Search for the cell housing the specified text and yield its [X, Y] center coordinate. 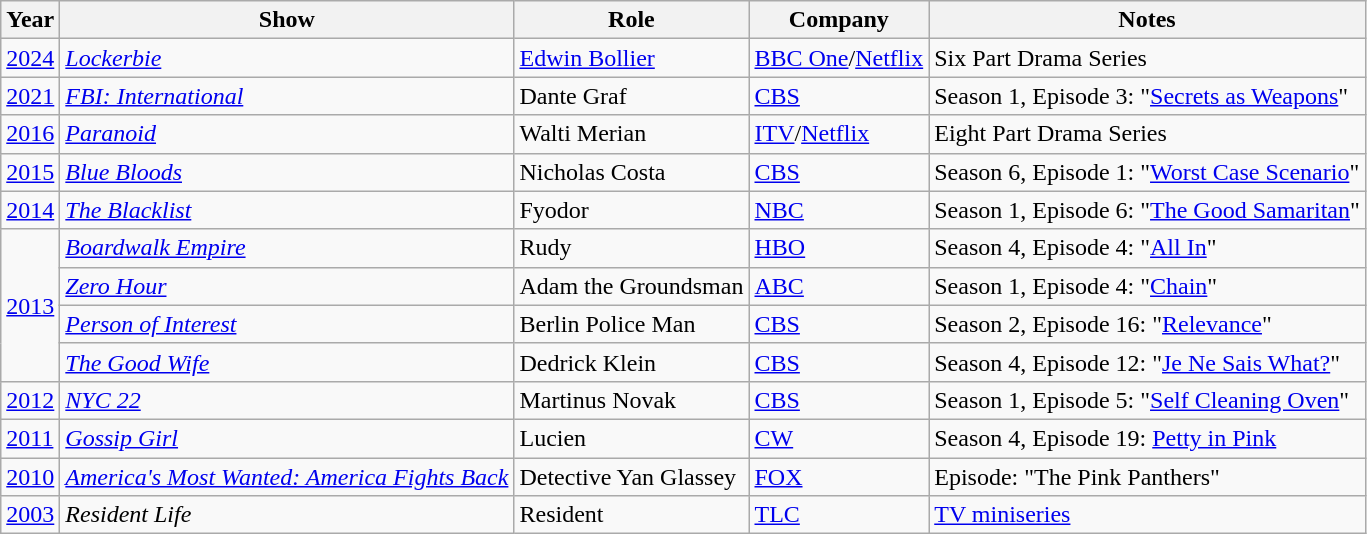
Paranoid [287, 134]
TV miniseries [1148, 515]
Zero Hour [287, 286]
FBI: International [287, 96]
Season 6, Episode 1: "Worst Case Scenario" [1148, 172]
2012 [30, 400]
Boardwalk Empire [287, 248]
Year [30, 20]
Dante Graf [632, 96]
2013 [30, 305]
The Blacklist [287, 210]
Gossip Girl [287, 438]
Season 4, Episode 19: Petty in Pink [1148, 438]
2016 [30, 134]
Nicholas Costa [632, 172]
Episode: "The Pink Panthers" [1148, 477]
Martinus Novak [632, 400]
Season 1, Episode 5: "Self Cleaning Oven" [1148, 400]
2003 [30, 515]
TLC [839, 515]
Lucien [632, 438]
Season 1, Episode 4: "Chain" [1148, 286]
Season 4, Episode 12: "Je Ne Sais What?" [1148, 362]
Berlin Police Man [632, 324]
ABC [839, 286]
Season 2, Episode 16: "Relevance" [1148, 324]
Resident [632, 515]
Resident Life [287, 515]
NBC [839, 210]
Edwin Bollier [632, 58]
Rudy [632, 248]
2015 [30, 172]
Lockerbie [287, 58]
2021 [30, 96]
Company [839, 20]
Fyodor [632, 210]
NYC 22 [287, 400]
Person of Interest [287, 324]
Blue Bloods [287, 172]
CW [839, 438]
Detective Yan Glassey [632, 477]
ITV/Netflix [839, 134]
Dedrick Klein [632, 362]
2014 [30, 210]
Season 1, Episode 6: "The Good Samaritan" [1148, 210]
HBO [839, 248]
2010 [30, 477]
The Good Wife [287, 362]
2024 [30, 58]
America's Most Wanted: America Fights Back [287, 477]
Season 4, Episode 4: "All In" [1148, 248]
Show [287, 20]
Walti Merian [632, 134]
Role [632, 20]
FOX [839, 477]
Adam the Groundsman [632, 286]
BBC One/Netflix [839, 58]
2011 [30, 438]
Six Part Drama Series [1148, 58]
Eight Part Drama Series [1148, 134]
Season 1, Episode 3: "Secrets as Weapons" [1148, 96]
Notes [1148, 20]
